Return (X, Y) of the center of cell containing provided text 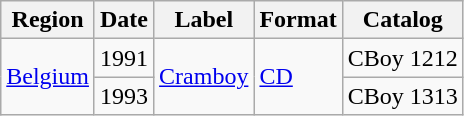
1993 (124, 96)
Belgium (48, 77)
Format (298, 20)
Label (204, 20)
CBoy 1313 (402, 96)
Region (48, 20)
Cramboy (204, 77)
CD (298, 77)
1991 (124, 58)
CBoy 1212 (402, 58)
Catalog (402, 20)
Date (124, 20)
